Output the (x, y) coordinate of the center of the cell containing the given text.  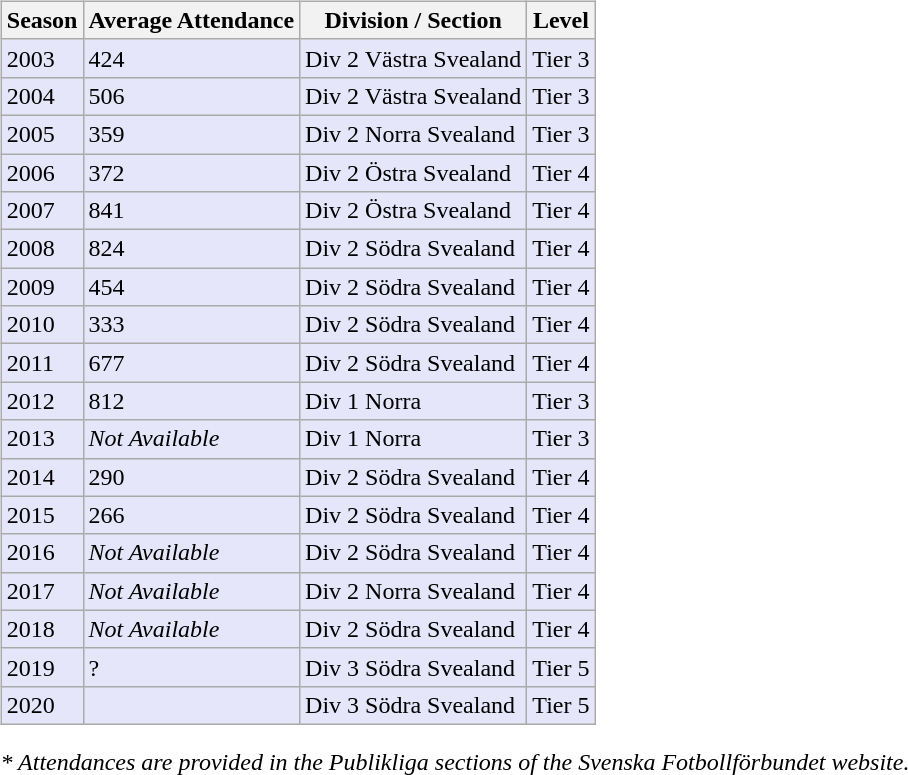
824 (192, 249)
359 (192, 134)
Division / Section (414, 20)
2012 (42, 401)
2020 (42, 705)
2015 (42, 515)
372 (192, 173)
2014 (42, 477)
266 (192, 515)
2013 (42, 439)
2010 (42, 325)
454 (192, 287)
2011 (42, 363)
2018 (42, 629)
2009 (42, 287)
2007 (42, 211)
506 (192, 96)
2008 (42, 249)
841 (192, 211)
333 (192, 325)
812 (192, 401)
2006 (42, 173)
290 (192, 477)
2016 (42, 553)
2003 (42, 58)
677 (192, 363)
2004 (42, 96)
Level (561, 20)
2005 (42, 134)
2017 (42, 591)
424 (192, 58)
2019 (42, 667)
? (192, 667)
Average Attendance (192, 20)
Season (42, 20)
